For the text-containing cell, return its midpoint in (X, Y) coordinate format. 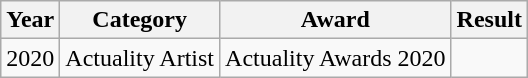
Result (489, 20)
Actuality Artist (140, 58)
2020 (30, 58)
Actuality Awards 2020 (336, 58)
Award (336, 20)
Year (30, 20)
Category (140, 20)
